Determine the (x, y) coordinate at the center of the cell enclosing the given text.  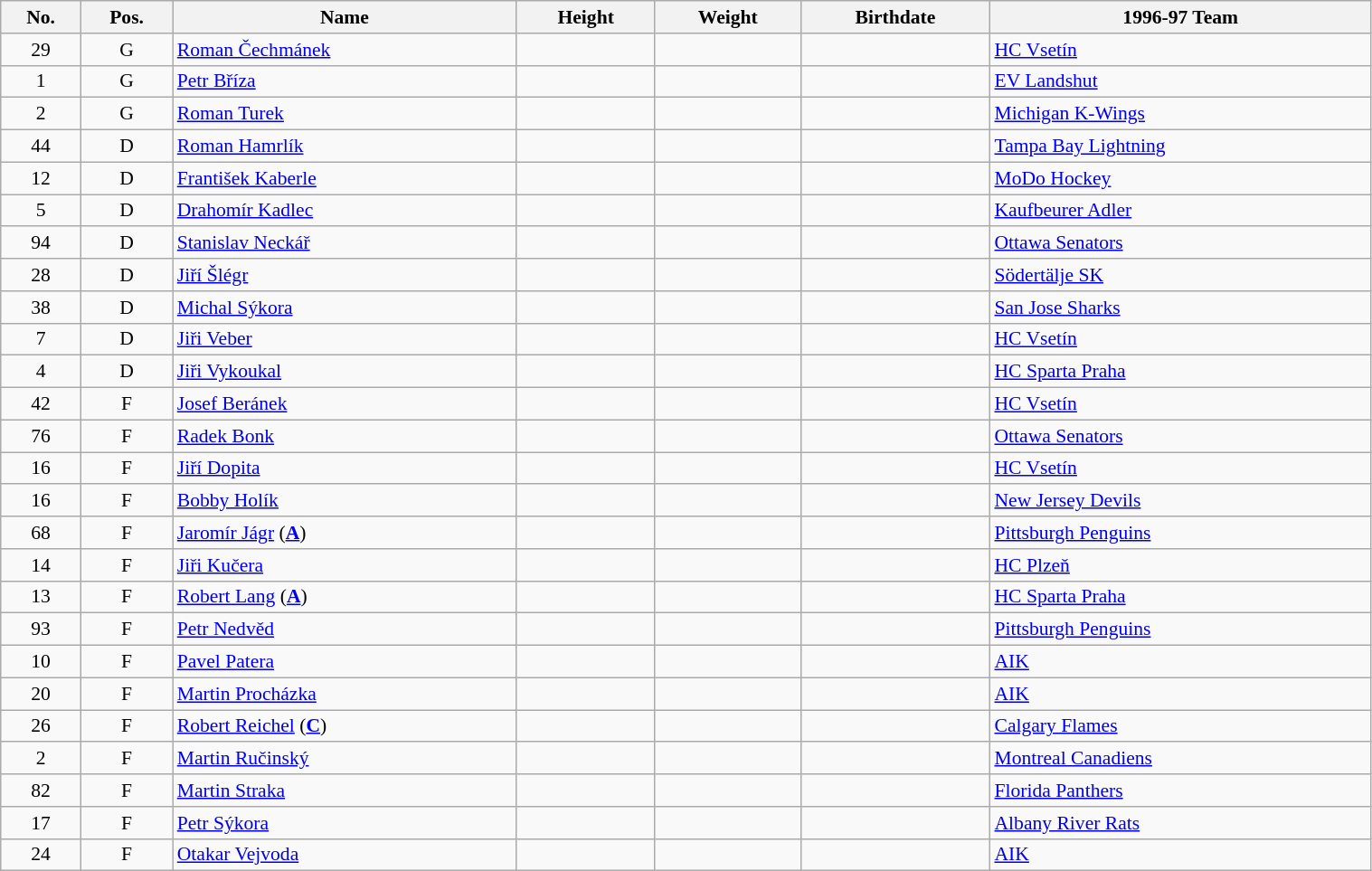
44 (42, 147)
New Jersey Devils (1180, 501)
Stanislav Neckář (345, 243)
Roman Hamrlík (345, 147)
Jaromír Jágr (A) (345, 533)
San Jose Sharks (1180, 308)
20 (42, 694)
Roman Čechmánek (345, 50)
1 (42, 81)
5 (42, 211)
93 (42, 630)
Birthdate (895, 17)
38 (42, 308)
Height (586, 17)
76 (42, 436)
Florida Panthers (1180, 791)
17 (42, 823)
Petr Nedvěd (345, 630)
Martin Ručinský (345, 759)
29 (42, 50)
Roman Turek (345, 114)
MoDo Hockey (1180, 178)
82 (42, 791)
13 (42, 597)
14 (42, 565)
EV Landshut (1180, 81)
68 (42, 533)
Petr Sýkora (345, 823)
Robert Reichel (C) (345, 726)
Michal Sýkora (345, 308)
Drahomír Kadlec (345, 211)
7 (42, 339)
1996-97 Team (1180, 17)
Robert Lang (A) (345, 597)
94 (42, 243)
Weight (727, 17)
42 (42, 404)
Montreal Canadiens (1180, 759)
Martin Procházka (345, 694)
Petr Bříza (345, 81)
HC Plzeň (1180, 565)
24 (42, 855)
Otakar Vejvoda (345, 855)
10 (42, 662)
Radek Bonk (345, 436)
Pos. (127, 17)
Pavel Patera (345, 662)
Södertälje SK (1180, 275)
Josef Beránek (345, 404)
4 (42, 372)
26 (42, 726)
Jiří Šlégr (345, 275)
No. (42, 17)
Albany River Rats (1180, 823)
Name (345, 17)
Tampa Bay Lightning (1180, 147)
Calgary Flames (1180, 726)
28 (42, 275)
Michigan K-Wings (1180, 114)
Bobby Holík (345, 501)
12 (42, 178)
Jiři Veber (345, 339)
Kaufbeurer Adler (1180, 211)
Jiři Vykoukal (345, 372)
Jiří Dopita (345, 469)
František Kaberle (345, 178)
Jiři Kučera (345, 565)
Martin Straka (345, 791)
